Find where the given text appears and provide that cell's center as [X, Y] coordinate. 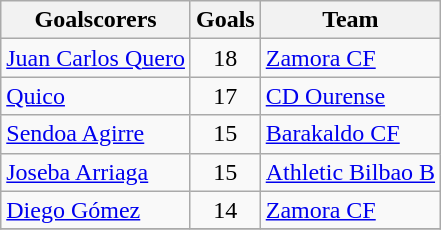
Barakaldo CF [350, 134]
Joseba Arriaga [96, 172]
Quico [96, 96]
Juan Carlos Quero [96, 58]
Goalscorers [96, 20]
Diego Gómez [96, 210]
17 [225, 96]
Goals [225, 20]
CD Ourense [350, 96]
Team [350, 20]
Sendoa Agirre [96, 134]
Athletic Bilbao B [350, 172]
18 [225, 58]
14 [225, 210]
